Identify which cell holds the provided text, then report its (X, Y) central coordinate. 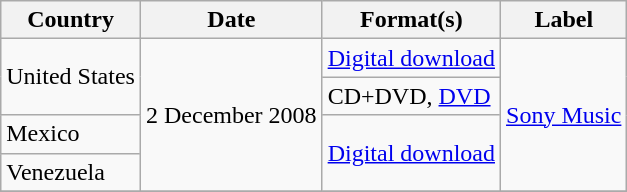
Label (564, 20)
Venezuela (71, 172)
United States (71, 77)
CD+DVD, DVD (411, 96)
Country (71, 20)
Date (231, 20)
2 December 2008 (231, 115)
Sony Music (564, 115)
Format(s) (411, 20)
Mexico (71, 134)
